Capture the cell that displays the provided text and extract its (X, Y) central coordinate. 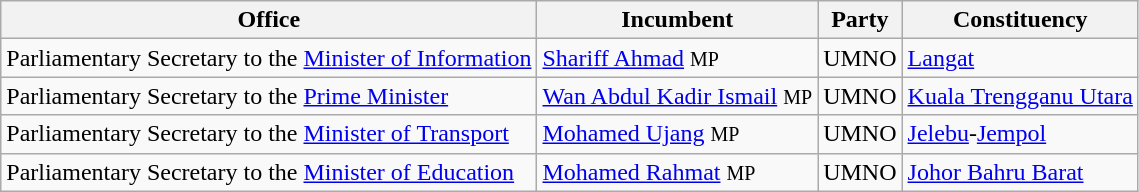
Parliamentary Secretary to the Minister of Education (269, 172)
Party (860, 20)
Incumbent (678, 20)
Langat (1020, 58)
Office (269, 20)
Jelebu-Jempol (1020, 134)
Mohamed Ujang MP (678, 134)
Shariff Ahmad MP (678, 58)
Kuala Trengganu Utara (1020, 96)
Mohamed Rahmat MP (678, 172)
Parliamentary Secretary to the Minister of Transport (269, 134)
Johor Bahru Barat (1020, 172)
Parliamentary Secretary to the Minister of Information (269, 58)
Constituency (1020, 20)
Wan Abdul Kadir Ismail MP (678, 96)
Parliamentary Secretary to the Prime Minister (269, 96)
